For the text-containing cell, return its midpoint in [X, Y] coordinate format. 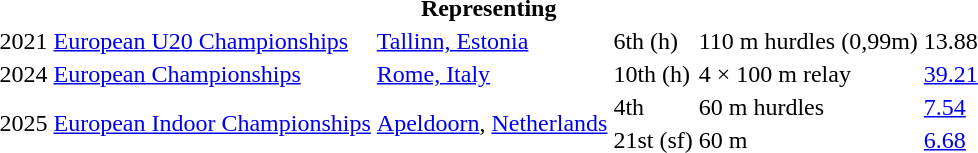
4th [653, 107]
Rome, Italy [492, 74]
Tallinn, Estonia [492, 41]
10th (h) [653, 74]
European Championships [212, 74]
European U20 Championships [212, 41]
60 m hurdles [808, 107]
4 × 100 m relay [808, 74]
110 m hurdles (0,99m) [808, 41]
6th (h) [653, 41]
